Pinpoint the cell where the given text exists, returning its (X, Y) midpoint coordinate. 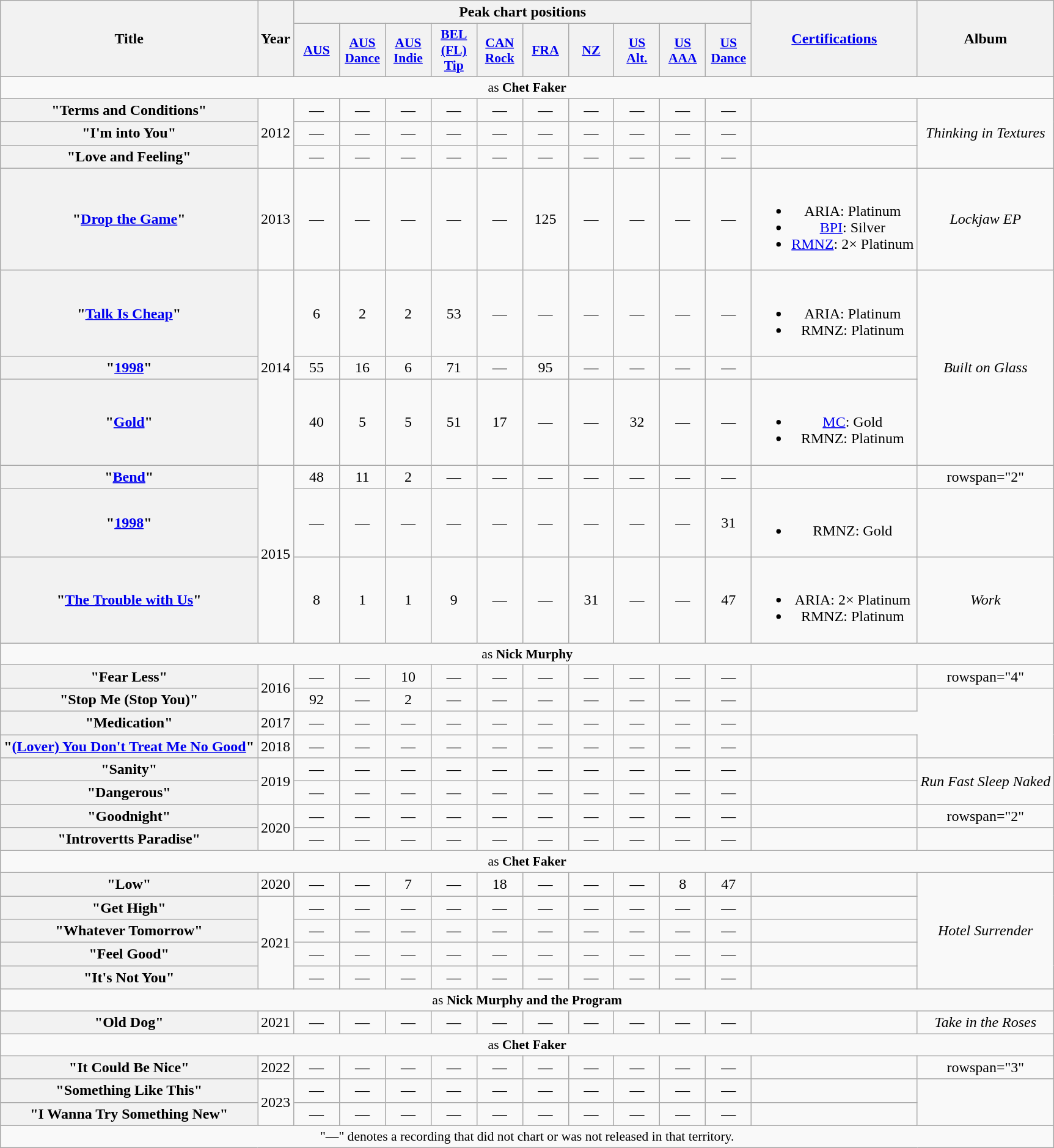
FRA (545, 50)
95 (545, 367)
Lockjaw EP (986, 219)
AUSIndie (408, 50)
Hotel Surrender (986, 930)
"Low" (130, 884)
7 (408, 884)
53 (453, 313)
as Nick Murphy and the Program (527, 1000)
Year (276, 39)
"Stop Me (Stop You)" (130, 699)
Peak chart positions (523, 12)
"Bend" (130, 476)
"Gold" (130, 422)
"The Trouble with Us" (130, 600)
71 (453, 367)
17 (500, 422)
40 (317, 422)
11 (363, 476)
USAlt. (637, 50)
Built on Glass (986, 367)
"Dangerous" (130, 793)
48 (317, 476)
RMNZ: Gold (835, 523)
"(Lover) You Don't Treat Me No Good" (130, 746)
"Old Dog" (130, 1022)
125 (545, 219)
51 (453, 422)
Title (130, 39)
2015 (276, 554)
2013 (276, 219)
"It Could Be Nice" (130, 1067)
2018 (276, 746)
"Feel Good" (130, 954)
ARIA: 2× PlatinumRMNZ: Platinum (835, 600)
"Talk Is Cheap" (130, 313)
"Something Like This" (130, 1091)
2022 (276, 1067)
ARIA: PlatinumRMNZ: Platinum (835, 313)
16 (363, 367)
55 (317, 367)
CANRock (500, 50)
"Sanity" (130, 770)
"Whatever Tomorrow" (130, 931)
USDance (728, 50)
Work (986, 600)
ARIA: PlatinumBPI: SilverRMNZ: 2× Platinum (835, 219)
2016 (276, 688)
Album (986, 39)
2019 (276, 781)
"Medication" (130, 723)
Take in the Roses (986, 1022)
2014 (276, 367)
"Goodnight" (130, 816)
rowspan="3" (986, 1067)
MC: GoldRMNZ: Platinum (835, 422)
2012 (276, 133)
2023 (276, 1102)
"Terms and Conditions" (130, 110)
"Drop the Game" (130, 219)
BEL(FL)Tip (453, 50)
"Love and Feeling" (130, 156)
"Introvertts Paradise" (130, 839)
as Nick Murphy (527, 654)
"It's Not You" (130, 977)
rowspan="4" (986, 676)
"I Wanna Try Something New" (130, 1114)
18 (500, 884)
92 (317, 699)
32 (637, 422)
"Get High" (130, 908)
Thinking in Textures (986, 133)
2017 (276, 723)
AUSDance (363, 50)
Certifications (835, 39)
US AAA (683, 50)
Run Fast Sleep Naked (986, 781)
"—" denotes a recording that did not chart or was not released in that territory. (527, 1136)
NZ (591, 50)
10 (408, 676)
"Fear Less" (130, 676)
"I'm into You" (130, 133)
AUS (317, 50)
9 (453, 600)
